Extract the [X, Y] coordinate from the center of the cell holding the provided text.  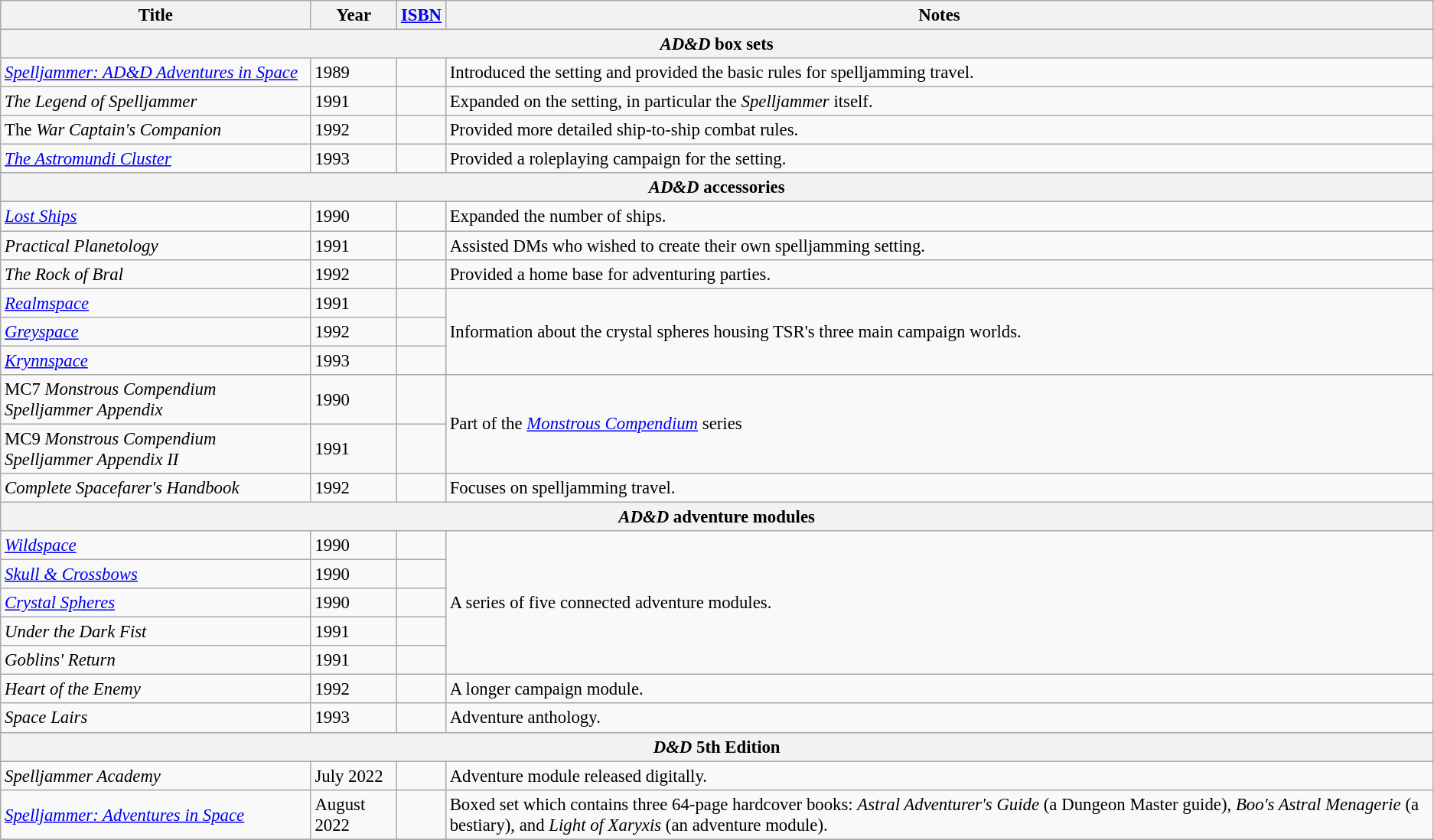
Spelljammer: AD&D Adventures in Space [156, 73]
Krynnspace [156, 360]
Provided a roleplaying campaign for the setting. [939, 159]
Introduced the setting and provided the basic rules for spelljamming travel. [939, 73]
Goblins' Return [156, 660]
Expanded the number of ships. [939, 217]
The Rock of Bral [156, 274]
Adventure anthology. [939, 718]
Year [354, 15]
ISBN [422, 15]
Space Lairs [156, 718]
Assisted DMs who wished to create their own spelljamming setting. [939, 246]
A longer campaign module. [939, 689]
Complete Spacefarer's Handbook [156, 488]
Spelljammer Academy [156, 776]
The War Captain's Companion [156, 130]
Adventure module released digitally. [939, 776]
Realmspace [156, 303]
Provided a home base for adventuring parties. [939, 274]
August 2022 [354, 814]
AD&D box sets [717, 44]
Spelljammer: Adventures in Space [156, 814]
Title [156, 15]
MC9 Monstrous Compendium Spelljammer Appendix II [156, 448]
AD&D adventure modules [717, 516]
Under the Dark Fist [156, 632]
D&D 5th Edition [717, 747]
Heart of the Enemy [156, 689]
MC7 Monstrous Compendium Spelljammer Appendix [156, 399]
Greyspace [156, 331]
AD&D accessories [717, 187]
1989 [354, 73]
Skull & Crossbows [156, 575]
Wildspace [156, 545]
Part of the Monstrous Compendium series [939, 424]
Crystal Spheres [156, 603]
Information about the crystal spheres housing TSR's three main campaign worlds. [939, 332]
The Astromundi Cluster [156, 159]
Lost Ships [156, 217]
July 2022 [354, 776]
Expanded on the setting, in particular the Spelljammer itself. [939, 102]
Provided more detailed ship-to-ship combat rules. [939, 130]
The Legend of Spelljammer [156, 102]
Focuses on spelljamming travel. [939, 488]
Practical Planetology [156, 246]
A series of five connected adventure modules. [939, 603]
Notes [939, 15]
